Return [X, Y] of the center of cell containing provided text 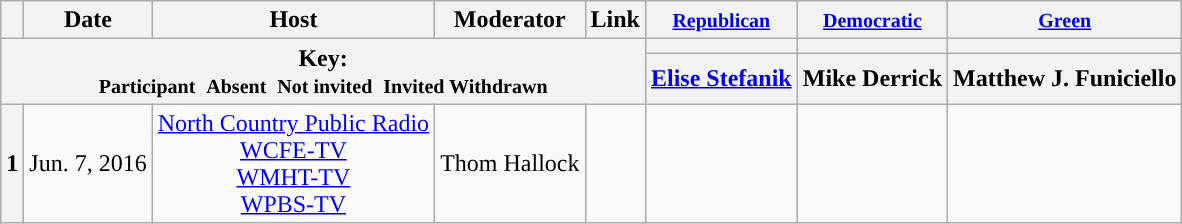
Mike Derrick [872, 78]
Key: Participant Absent Not invited Invited Withdrawn [324, 72]
Elise Stefanik [721, 78]
Green [1065, 20]
Democratic [872, 20]
Moderator [510, 20]
Date [88, 20]
Republican [721, 20]
Link [615, 20]
Jun. 7, 2016 [88, 164]
Host [293, 20]
Thom Hallock [510, 164]
1 [12, 164]
Matthew J. Funiciello [1065, 78]
North Country Public RadioWCFE-TVWMHT-TVWPBS-TV [293, 164]
